Provide the [X, Y] coordinate of the cell's center where the given text is located.  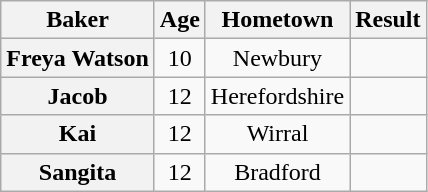
Newbury [277, 58]
Hometown [277, 20]
Sangita [78, 172]
Kai [78, 134]
Herefordshire [277, 96]
Age [180, 20]
Bradford [277, 172]
Jacob [78, 96]
Wirral [277, 134]
Baker [78, 20]
Freya Watson [78, 58]
Result [388, 20]
10 [180, 58]
